Detect which cell encompasses the target text, then output its [X, Y] center coordinate. 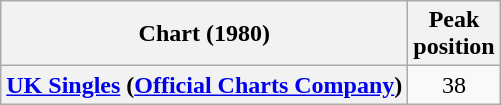
Peakposition [454, 34]
UK Singles (Official Charts Company) [204, 85]
Chart (1980) [204, 34]
38 [454, 85]
